Find where the given text appears and provide that cell's center as [x, y] coordinate. 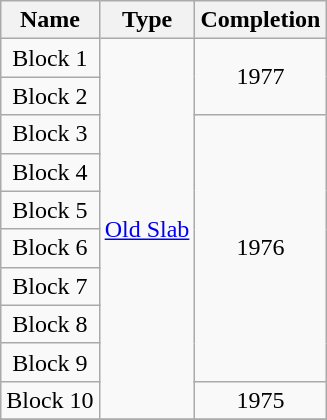
Block 6 [50, 248]
Completion [260, 20]
Block 9 [50, 362]
Block 10 [50, 400]
Block 5 [50, 210]
Block 2 [50, 96]
Block 3 [50, 134]
1977 [260, 77]
1975 [260, 400]
1976 [260, 248]
Block 1 [50, 58]
Name [50, 20]
Block 4 [50, 172]
Old Slab [147, 230]
Type [147, 20]
Block 7 [50, 286]
Block 8 [50, 324]
